Search for the cell housing the specified text and yield its (X, Y) center coordinate. 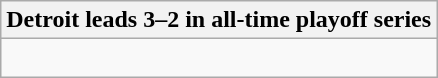
Detroit leads 3–2 in all-time playoff series (219, 20)
